Output the [X, Y] coordinate of the center of the cell containing the given text.  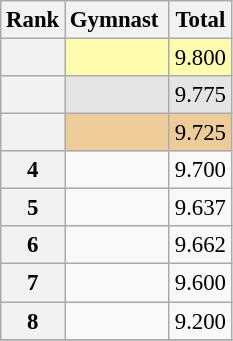
4 [33, 170]
9.600 [200, 283]
6 [33, 245]
9.662 [200, 245]
9.200 [200, 321]
7 [33, 283]
5 [33, 208]
Rank [33, 20]
9.637 [200, 208]
9.775 [200, 95]
Total [200, 20]
8 [33, 321]
9.725 [200, 133]
9.800 [200, 58]
Gymnast [118, 20]
9.700 [200, 170]
